Locate the cell with the specified text and output its [X, Y] center coordinate. 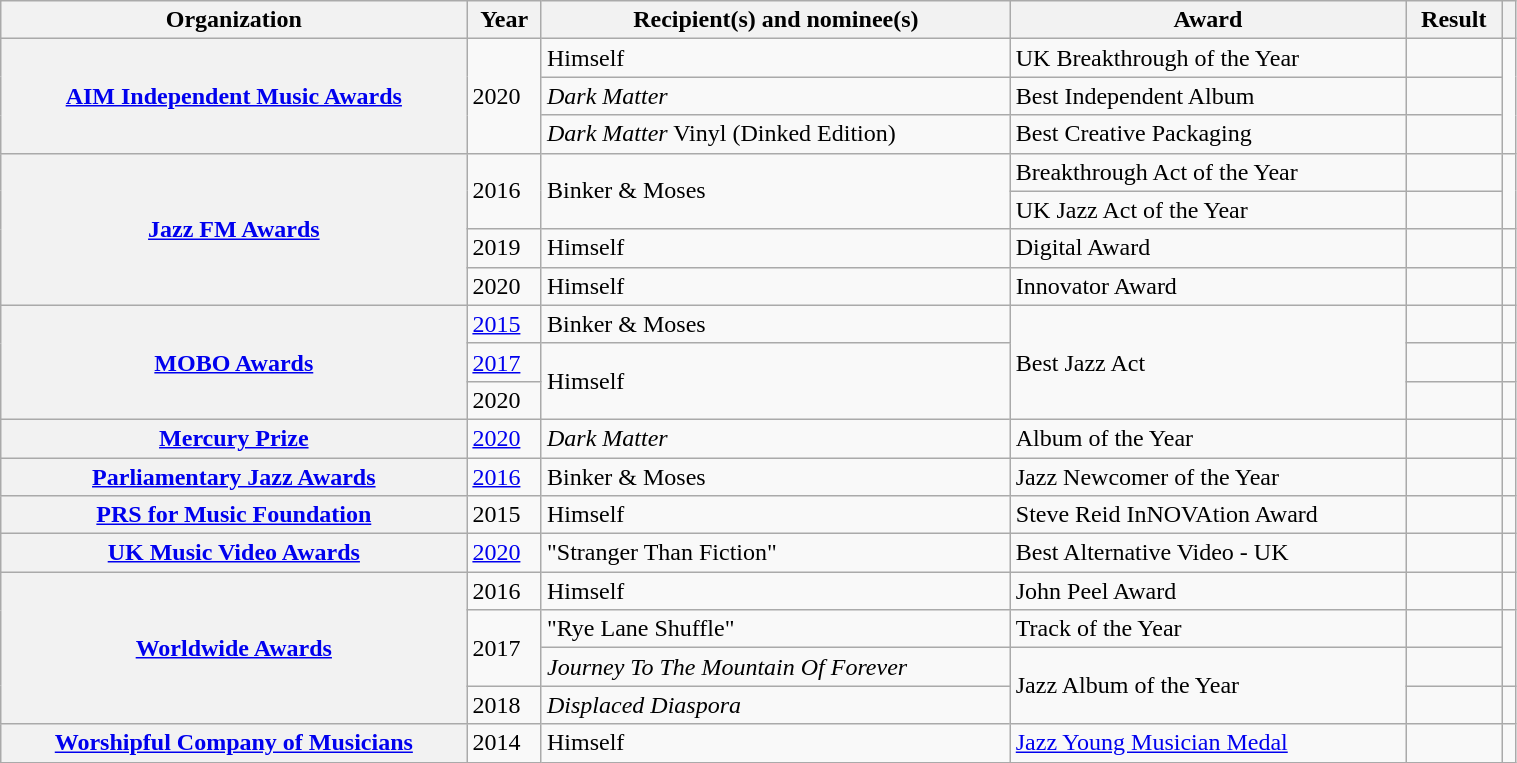
Year [504, 20]
Jazz Young Musician Medal [1208, 743]
Best Creative Packaging [1208, 134]
AIM Independent Music Awards [234, 96]
PRS for Music Foundation [234, 515]
UK Music Video Awards [234, 553]
Best Jazz Act [1208, 362]
Result [1454, 20]
Album of the Year [1208, 438]
Digital Award [1208, 248]
Jazz Newcomer of the Year [1208, 477]
UK Breakthrough of the Year [1208, 58]
Recipient(s) and nominee(s) [776, 20]
Steve Reid InNOVAtion Award [1208, 515]
John Peel Award [1208, 591]
Jazz FM Awards [234, 229]
Worldwide Awards [234, 648]
Displaced Diaspora [776, 705]
2014 [504, 743]
MOBO Awards [234, 362]
Best Independent Album [1208, 96]
Best Alternative Video - UK [1208, 553]
Innovator Award [1208, 286]
2019 [504, 248]
Parliamentary Jazz Awards [234, 477]
Mercury Prize [234, 438]
UK Jazz Act of the Year [1208, 210]
Award [1208, 20]
Track of the Year [1208, 629]
"Rye Lane Shuffle" [776, 629]
Dark Matter Vinyl (Dinked Edition) [776, 134]
Worshipful Company of Musicians [234, 743]
2018 [504, 705]
Breakthrough Act of the Year [1208, 172]
Organization [234, 20]
"Stranger Than Fiction" [776, 553]
Jazz Album of the Year [1208, 686]
Journey To The Mountain Of Forever [776, 667]
